From the cell containing the given text, extract its center point as [X, Y] coordinate. 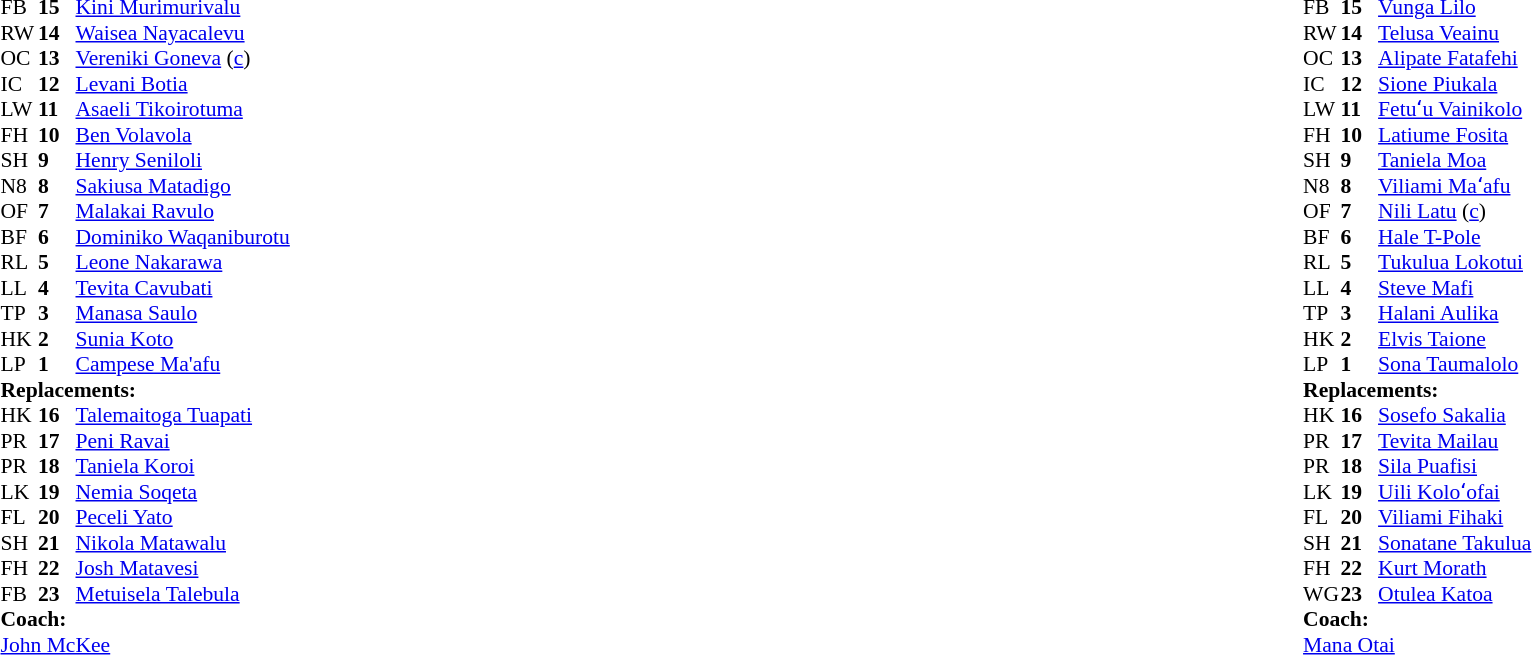
Latiume Fosita [1454, 135]
Vereniki Goneva (c) [183, 59]
Tevita Mailau [1454, 441]
Hale T-Pole [1454, 237]
Waisea Nayacalevu [183, 33]
Kurt Morath [1454, 569]
Halani Aulika [1454, 313]
Sona Taumalolo [1454, 365]
FB [19, 594]
Levani Botia [183, 84]
Henry Seniloli [183, 161]
Sunia Koto [183, 339]
WG [1322, 594]
Viliami Maʻafu [1454, 186]
Sosefo Sakalia [1454, 415]
Taniela Koroi [183, 467]
Telusa Veainu [1454, 33]
Manasa Saulo [183, 313]
Alipate Fatafehi [1454, 59]
Nemia Soqeta [183, 492]
Sila Puafisi [1454, 467]
Taniela Moa [1454, 161]
Josh Matavesi [183, 569]
Uili Koloʻofai [1454, 492]
Nikola Matawalu [183, 543]
Sione Piukala [1454, 84]
Steve Mafi [1454, 288]
Ben Volavola [183, 135]
Asaeli Tikoirotuma [183, 109]
Tevita Cavubati [183, 288]
Tukulua Lokotui [1454, 263]
Malakai Ravulo [183, 211]
Otulea Katoa [1454, 594]
Elvis Taione [1454, 339]
Metuisela Talebula [183, 594]
Dominiko Waqaniburotu [183, 237]
Talemaitoga Tuapati [183, 415]
Viliami Fihaki [1454, 517]
Peni Ravai [183, 441]
Sonatane Takulua [1454, 543]
Leone Nakarawa [183, 263]
Campese Ma'afu [183, 365]
Peceli Yato [183, 517]
Sakiusa Matadigo [183, 186]
Nili Latu (c) [1454, 211]
Fetuʻu Vainikolo [1454, 109]
